Extract the (x, y) coordinate from the center of the cell holding the provided text.  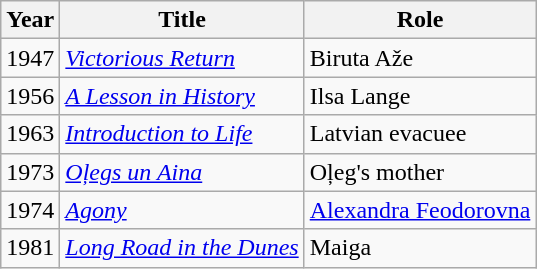
Alexandra Feodorovna (420, 210)
Maiga (420, 248)
1963 (30, 134)
Ilsa Lange (420, 96)
1981 (30, 248)
A Lesson in History (182, 96)
1947 (30, 58)
Long Road in the Dunes (182, 248)
Latvian evacuee (420, 134)
Oļeg's mother (420, 172)
1973 (30, 172)
Title (182, 20)
Oļegs un Aina (182, 172)
1956 (30, 96)
Role (420, 20)
Introduction to Life (182, 134)
Agony (182, 210)
1974 (30, 210)
Biruta Aže (420, 58)
Victorious Return (182, 58)
Year (30, 20)
